Scan for the cell matching the given text and deliver its [x, y] coordinate at center. 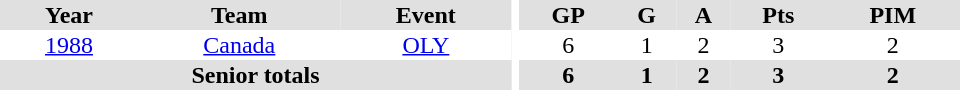
PIM [893, 15]
1988 [69, 45]
Pts [778, 15]
G [646, 15]
Team [240, 15]
OLY [426, 45]
Senior totals [256, 75]
GP [568, 15]
Year [69, 15]
A [704, 15]
Event [426, 15]
Canada [240, 45]
